Pinpoint the cell where the given text exists, returning its (x, y) midpoint coordinate. 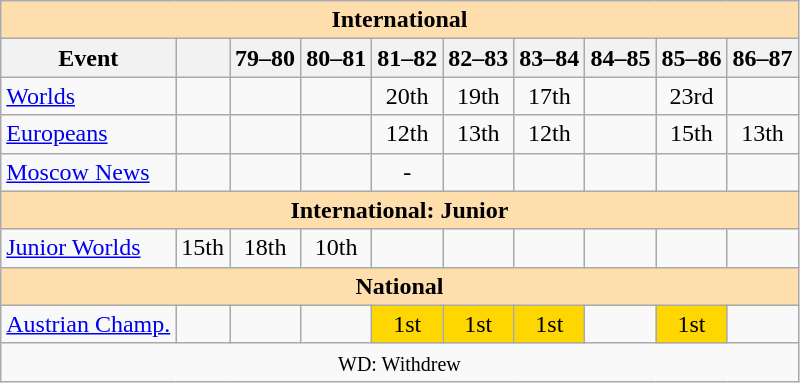
- (408, 172)
17th (550, 96)
10th (336, 248)
WD: Withdrew (400, 362)
84–85 (620, 58)
19th (478, 96)
International: Junior (400, 210)
Austrian Champ. (88, 324)
20th (408, 96)
83–84 (550, 58)
International (400, 20)
80–81 (336, 58)
82–83 (478, 58)
Moscow News (88, 172)
Worlds (88, 96)
85–86 (692, 58)
Junior Worlds (88, 248)
23rd (692, 96)
79–80 (266, 58)
81–82 (408, 58)
18th (266, 248)
Europeans (88, 134)
86–87 (762, 58)
Event (88, 58)
National (400, 286)
